Find where the given text appears and provide that cell's center as (X, Y) coordinate. 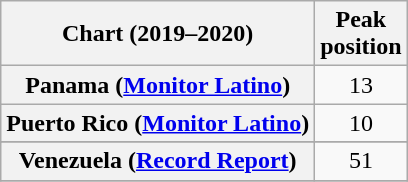
Puerto Rico (Monitor Latino) (158, 123)
Peakposition (361, 34)
Panama (Monitor Latino) (158, 85)
51 (361, 161)
10 (361, 123)
Chart (2019–2020) (158, 34)
Venezuela (Record Report) (158, 161)
13 (361, 85)
